Return (X, Y) of the center of cell containing provided text 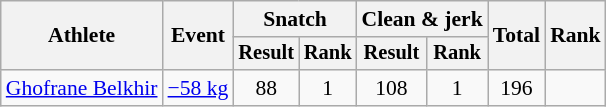
Ghofrane Belkhir (82, 88)
Total (516, 36)
−58 kg (198, 88)
196 (516, 88)
108 (392, 88)
Clean & jerk (422, 19)
88 (266, 88)
Event (198, 36)
Athlete (82, 36)
Snatch (294, 19)
